Scan for the cell matching the given text and deliver its (X, Y) coordinate at center. 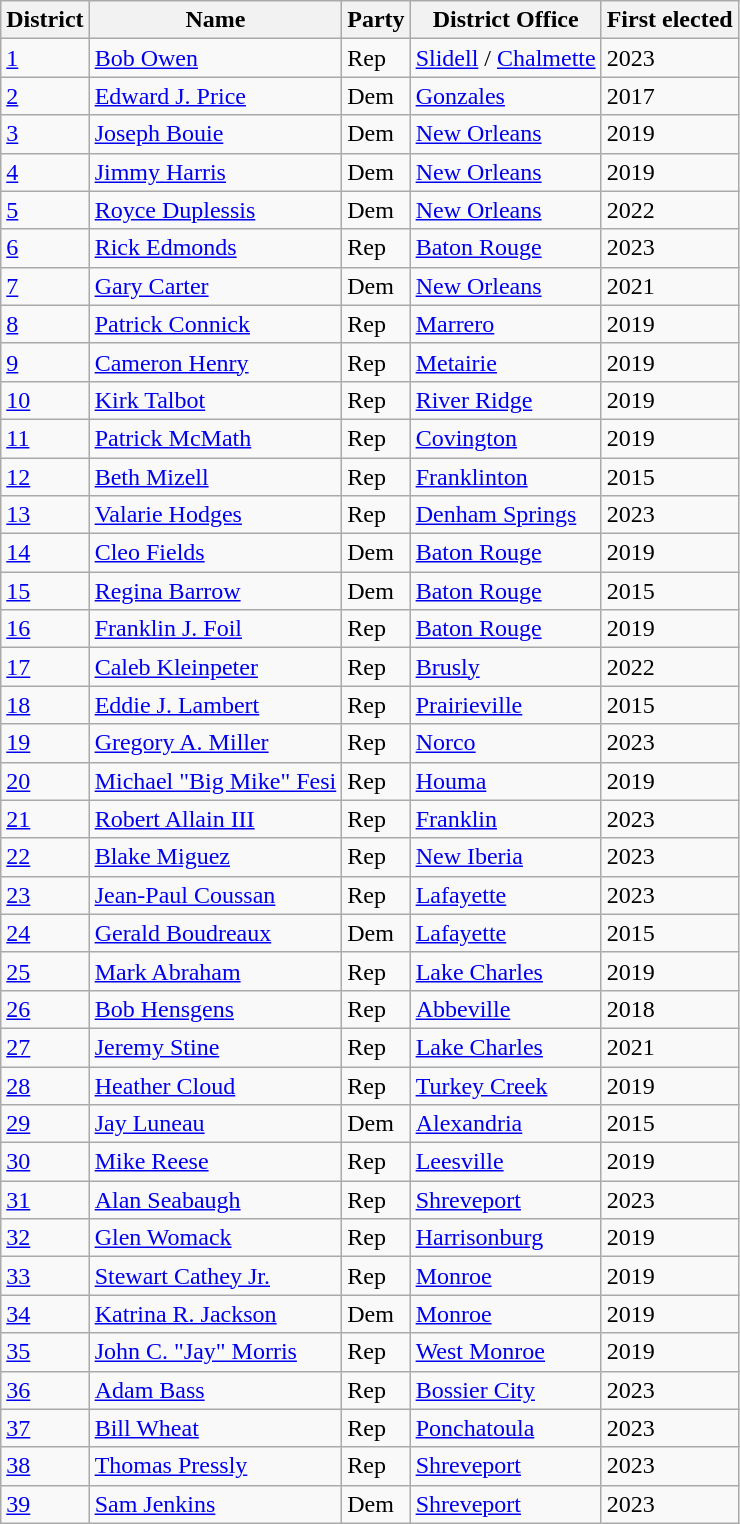
22 (45, 857)
Leesville (506, 1162)
Beth Mizell (216, 477)
14 (45, 553)
Alexandria (506, 1124)
Denham Springs (506, 515)
Franklin J. Foil (216, 629)
26 (45, 1009)
River Ridge (506, 400)
8 (45, 324)
38 (45, 1466)
Gregory A. Miller (216, 743)
Robert Allain III (216, 819)
Jeremy Stine (216, 1047)
Katrina R. Jackson (216, 1314)
Ponchatoula (506, 1428)
24 (45, 933)
Joseph Bouie (216, 134)
Sam Jenkins (216, 1504)
10 (45, 400)
4 (45, 172)
Edward J. Price (216, 96)
2018 (670, 1009)
16 (45, 629)
Franklin (506, 819)
Rick Edmonds (216, 248)
Bob Hensgens (216, 1009)
Gonzales (506, 96)
9 (45, 362)
Metairie (506, 362)
Harrisonburg (506, 1238)
36 (45, 1390)
Gary Carter (216, 286)
19 (45, 743)
Regina Barrow (216, 591)
18 (45, 705)
Stewart Cathey Jr. (216, 1276)
Houma (506, 781)
20 (45, 781)
Bill Wheat (216, 1428)
29 (45, 1124)
31 (45, 1200)
1 (45, 58)
Blake Miguez (216, 857)
Prairieville (506, 705)
39 (45, 1504)
13 (45, 515)
Heather Cloud (216, 1085)
Covington (506, 438)
37 (45, 1428)
Jean-Paul Coussan (216, 895)
Franklinton (506, 477)
Adam Bass (216, 1390)
28 (45, 1085)
32 (45, 1238)
Thomas Pressly (216, 1466)
Kirk Talbot (216, 400)
Bossier City (506, 1390)
District Office (506, 20)
5 (45, 210)
Michael "Big Mike" Fesi (216, 781)
Name (216, 20)
Jimmy Harris (216, 172)
Mark Abraham (216, 971)
Glen Womack (216, 1238)
6 (45, 248)
Marrero (506, 324)
25 (45, 971)
23 (45, 895)
Patrick Connick (216, 324)
7 (45, 286)
34 (45, 1314)
Jay Luneau (216, 1124)
17 (45, 667)
Turkey Creek (506, 1085)
27 (45, 1047)
2 (45, 96)
Cameron Henry (216, 362)
Brusly (506, 667)
Bob Owen (216, 58)
35 (45, 1352)
Party (376, 20)
15 (45, 591)
3 (45, 134)
11 (45, 438)
Patrick McMath (216, 438)
First elected (670, 20)
2017 (670, 96)
Cleo Fields (216, 553)
District (45, 20)
21 (45, 819)
Gerald Boudreaux (216, 933)
Mike Reese (216, 1162)
New Iberia (506, 857)
Valarie Hodges (216, 515)
West Monroe (506, 1352)
Abbeville (506, 1009)
Slidell / Chalmette (506, 58)
Eddie J. Lambert (216, 705)
30 (45, 1162)
Royce Duplessis (216, 210)
Norco (506, 743)
33 (45, 1276)
Alan Seabaugh (216, 1200)
Caleb Kleinpeter (216, 667)
John C. "Jay" Morris (216, 1352)
12 (45, 477)
